Find where the given text appears and provide that cell's center as (X, Y) coordinate. 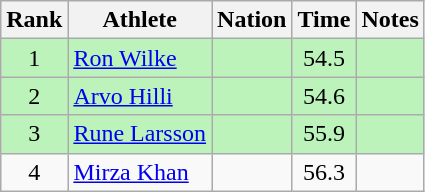
Rune Larsson (140, 134)
54.5 (324, 58)
Rank (34, 20)
Ron Wilke (140, 58)
Mirza Khan (140, 172)
2 (34, 96)
4 (34, 172)
3 (34, 134)
Time (324, 20)
Athlete (140, 20)
54.6 (324, 96)
56.3 (324, 172)
1 (34, 58)
Notes (390, 20)
Arvo Hilli (140, 96)
Nation (252, 20)
55.9 (324, 134)
